Pinpoint the cell where the given text exists, returning its [x, y] midpoint coordinate. 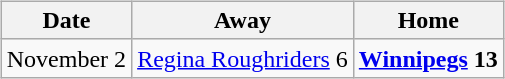
Home [428, 20]
Away [243, 20]
Date [66, 20]
November 2 [66, 58]
Winnipegs 13 [428, 58]
Regina Roughriders 6 [243, 58]
